Output the (x, y) coordinate of the center of the cell containing the given text.  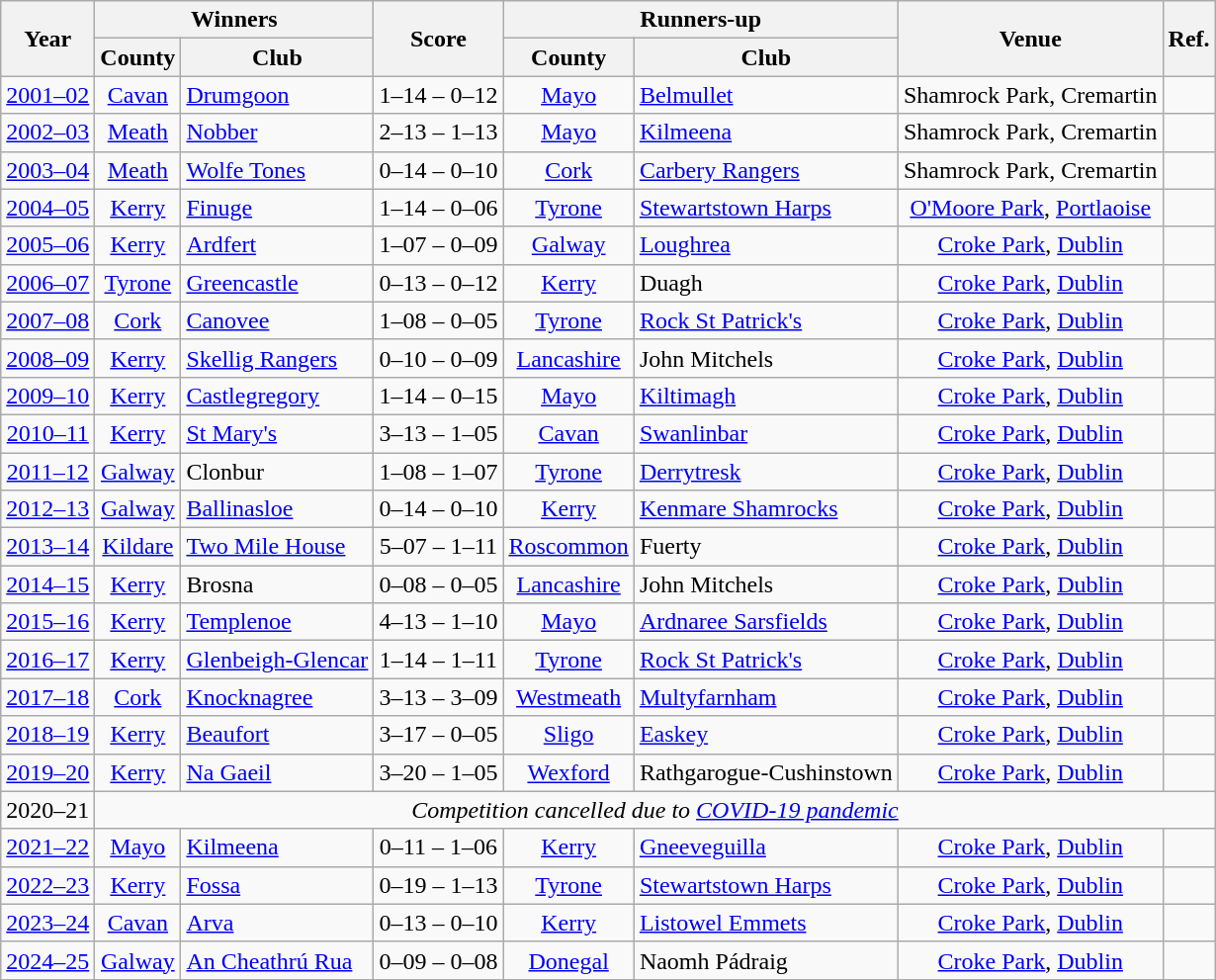
0–13 – 0–10 (439, 923)
3–13 – 1–05 (439, 433)
1–14 – 1–11 (439, 660)
O'Moore Park, Portlaoise (1030, 208)
Fuerty (765, 547)
Gneeveguilla (765, 847)
2003–04 (47, 170)
Fossa (277, 885)
2017–18 (47, 697)
Kildare (138, 547)
2007–08 (47, 320)
Listowel Emmets (765, 923)
Score (439, 39)
0–11 – 1–06 (439, 847)
3–17 – 0–05 (439, 735)
Sligo (568, 735)
0–13 – 0–12 (439, 283)
Na Gaeil (277, 772)
1–08 – 1–07 (439, 472)
Clonbur (277, 472)
2016–17 (47, 660)
Carbery Rangers (765, 170)
Multyfarnham (765, 697)
Kenmare Shamrocks (765, 509)
Ardfert (277, 245)
2013–14 (47, 547)
0–19 – 1–13 (439, 885)
Castlegregory (277, 396)
0–09 – 0–08 (439, 960)
Brosna (277, 584)
Easkey (765, 735)
Rathgarogue-Cushinstown (765, 772)
1–14 – 0–06 (439, 208)
2010–11 (47, 433)
2009–10 (47, 396)
St Mary's (277, 433)
Nobber (277, 133)
Runners-up (700, 20)
Skellig Rangers (277, 358)
Arva (277, 923)
Greencastle (277, 283)
2–13 – 1–13 (439, 133)
0–08 – 0–05 (439, 584)
2015–16 (47, 622)
Wexford (568, 772)
Finuge (277, 208)
5–07 – 1–11 (439, 547)
Competition cancelled due to COVID-19 pandemic (654, 810)
2002–03 (47, 133)
Templenoe (277, 622)
2020–21 (47, 810)
2001–02 (47, 95)
1–14 – 0–12 (439, 95)
3–13 – 3–09 (439, 697)
1–14 – 0–15 (439, 396)
Kiltimagh (765, 396)
Ballinasloe (277, 509)
Year (47, 39)
3–20 – 1–05 (439, 772)
Duagh (765, 283)
2004–05 (47, 208)
2023–24 (47, 923)
2006–07 (47, 283)
2014–15 (47, 584)
1–07 – 0–09 (439, 245)
2024–25 (47, 960)
2012–13 (47, 509)
Glenbeigh-Glencar (277, 660)
Drumgoon (277, 95)
Two Mile House (277, 547)
1–08 – 0–05 (439, 320)
Knocknagree (277, 697)
Swanlinbar (765, 433)
Beaufort (277, 735)
Wolfe Tones (277, 170)
Winners (234, 20)
Canovee (277, 320)
2022–23 (47, 885)
Westmeath (568, 697)
Ref. (1188, 39)
Belmullet (765, 95)
0–10 – 0–09 (439, 358)
Venue (1030, 39)
Derrytresk (765, 472)
4–13 – 1–10 (439, 622)
2018–19 (47, 735)
Naomh Pádraig (765, 960)
An Cheathrú Rua (277, 960)
Ardnaree Sarsfields (765, 622)
2011–12 (47, 472)
2019–20 (47, 772)
Roscommon (568, 547)
2005–06 (47, 245)
Donegal (568, 960)
Loughrea (765, 245)
2008–09 (47, 358)
2021–22 (47, 847)
